Find where the given text appears and provide that cell's center as (x, y) coordinate. 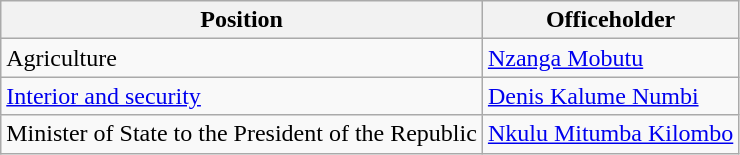
Nkulu Mitumba Kilombo (610, 134)
Interior and security (242, 96)
Agriculture (242, 58)
Minister of State to the President of the Republic (242, 134)
Officeholder (610, 20)
Nzanga Mobutu (610, 58)
Position (242, 20)
Denis Kalume Numbi (610, 96)
